Return [X, Y] of the center of cell containing provided text 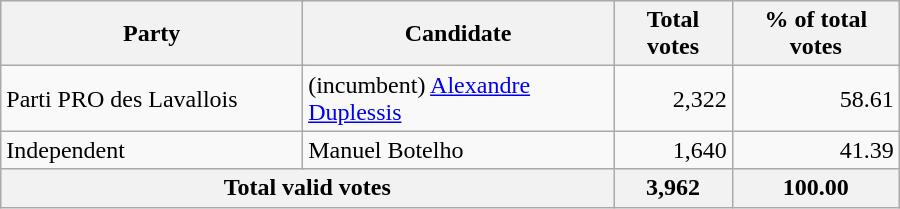
58.61 [816, 98]
3,962 [674, 188]
Total valid votes [308, 188]
Candidate [458, 34]
Parti PRO des Lavallois [152, 98]
(incumbent) Alexandre Duplessis [458, 98]
1,640 [674, 150]
Independent [152, 150]
100.00 [816, 188]
Party [152, 34]
Total votes [674, 34]
Manuel Botelho [458, 150]
% of total votes [816, 34]
2,322 [674, 98]
41.39 [816, 150]
